Determine the [X, Y] coordinate at the center of the cell enclosing the given text.  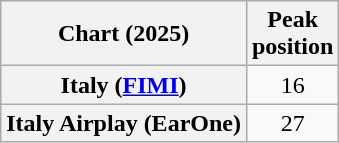
Italy Airplay (EarOne) [124, 123]
Italy (FIMI) [124, 85]
Peakposition [292, 34]
27 [292, 123]
16 [292, 85]
Chart (2025) [124, 34]
